Provide the (X, Y) coordinate of the cell's center where the given text is located.  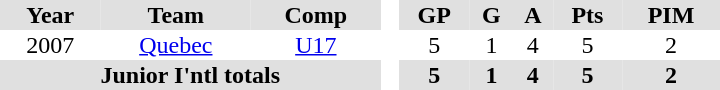
Pts (588, 15)
Comp (316, 15)
2007 (50, 45)
Junior I'ntl totals (190, 75)
A (533, 15)
Team (176, 15)
GP (434, 15)
Quebec (176, 45)
U17 (316, 45)
Year (50, 15)
G (492, 15)
PIM (671, 15)
